Output the (x, y) coordinate of the center of the cell containing the given text.  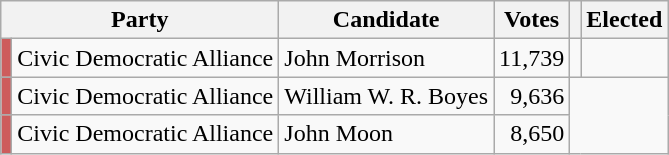
Party (140, 20)
John Morrison (386, 58)
Elected (624, 20)
William W. R. Boyes (386, 96)
11,739 (532, 58)
8,650 (532, 134)
Candidate (386, 20)
9,636 (532, 96)
Votes (532, 20)
John Moon (386, 134)
